Return [X, Y] of the center of cell containing provided text 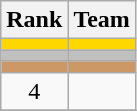
Team [102, 20]
Rank [34, 20]
4 [34, 91]
